From the cell containing the given text, extract its center point as (x, y) coordinate. 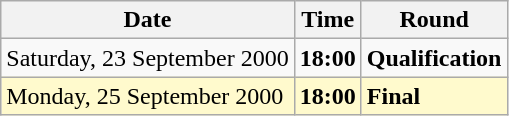
Final (434, 96)
Saturday, 23 September 2000 (148, 58)
Monday, 25 September 2000 (148, 96)
Round (434, 20)
Qualification (434, 58)
Time (328, 20)
Date (148, 20)
